Determine the (X, Y) coordinate at the center of the cell enclosing the given text.  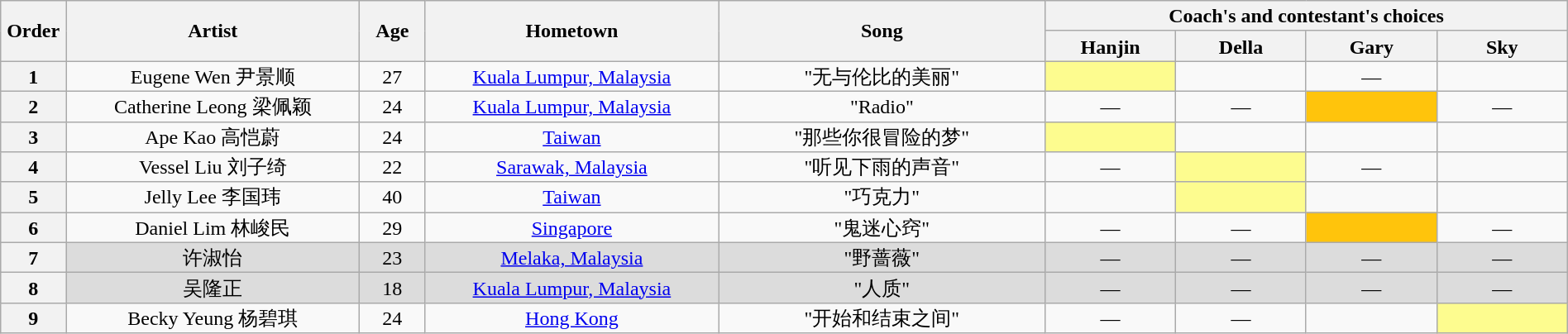
2 (33, 106)
40 (392, 197)
7 (33, 258)
Hong Kong (572, 317)
9 (33, 317)
"鬼迷心窍" (882, 228)
Coach's and contestant's choices (1307, 17)
Melaka, Malaysia (572, 258)
Hanjin (1111, 46)
Jelly Lee 李国玮 (213, 197)
"听见下雨的声音" (882, 167)
"巧克力" (882, 197)
Eugene Wen 尹景顺 (213, 76)
Sky (1502, 46)
5 (33, 197)
Hometown (572, 31)
23 (392, 258)
27 (392, 76)
8 (33, 288)
Order (33, 31)
Daniel Lim 林峻民 (213, 228)
Della (1241, 46)
Ape Kao 高恺蔚 (213, 137)
4 (33, 167)
Catherine Leong 梁佩颖 (213, 106)
Becky Yeung 杨碧琪 (213, 317)
Age (392, 31)
Vessel Liu 刘子绮 (213, 167)
22 (392, 167)
18 (392, 288)
Gary (1371, 46)
Song (882, 31)
3 (33, 137)
Singapore (572, 228)
Sarawak, Malaysia (572, 167)
"无与伦比的美丽" (882, 76)
29 (392, 228)
吴隆正 (213, 288)
"Radio" (882, 106)
1 (33, 76)
许淑怡 (213, 258)
Artist (213, 31)
6 (33, 228)
"野蔷薇" (882, 258)
"人质" (882, 288)
"开始和结束之间" (882, 317)
"那些你很冒险的梦" (882, 137)
